Scan for the cell matching the given text and deliver its (X, Y) coordinate at center. 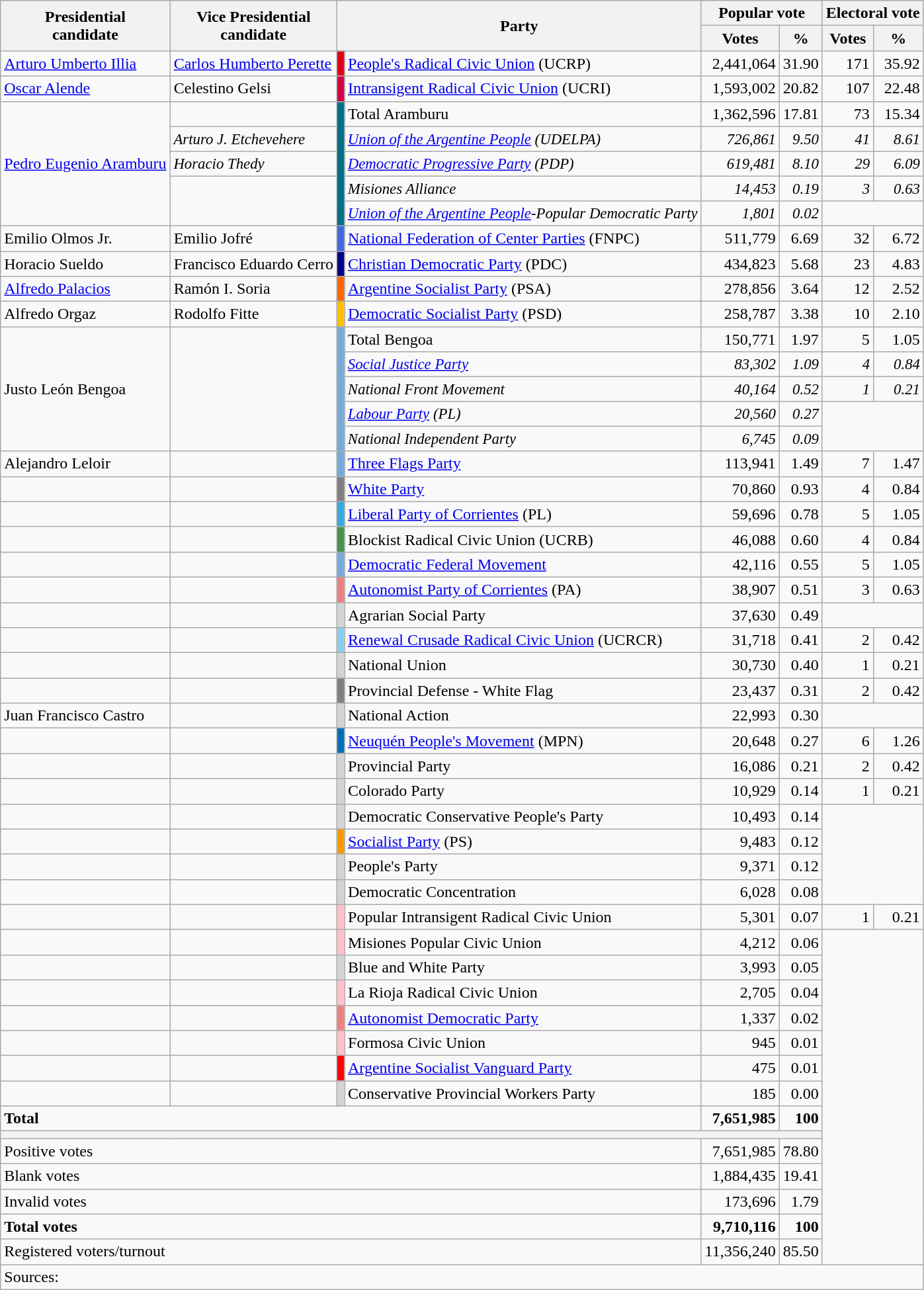
Presidentialcandidate (85, 26)
4.83 (898, 264)
17.81 (800, 114)
Socialist Party (PS) (523, 841)
31.90 (800, 64)
9,371 (740, 867)
16,086 (740, 766)
Labour Party (PL) (523, 414)
619,481 (740, 164)
Autonomist Party of Corrientes (PA) (523, 589)
38,907 (740, 589)
1,362,596 (740, 114)
Total Aramburu (523, 114)
National Front Movement (523, 389)
1.49 (800, 464)
Juan Francisco Castro (85, 716)
La Rioja Radical Civic Union (523, 992)
Registered voters/turnout (351, 1252)
70,860 (740, 489)
0.51 (800, 589)
1.26 (898, 741)
Democratic Socialist Party (PSD) (523, 314)
15.34 (898, 114)
Democratic Progressive Party (PDP) (523, 164)
31,718 (740, 640)
10 (848, 314)
6.09 (898, 164)
9,710,116 (740, 1226)
41 (848, 139)
29 (848, 164)
Liberal Party of Corrientes (PL) (523, 514)
0.55 (800, 564)
Carlos Humberto Perette (253, 64)
2,705 (740, 992)
National Independent Party (523, 439)
173,696 (740, 1201)
0.09 (800, 439)
Christian Democratic Party (PDC) (523, 264)
Emilio Olmos Jr. (85, 238)
Blockist Radical Civic Union (UCRB) (523, 539)
0.00 (800, 1094)
78.80 (800, 1151)
73 (848, 114)
6 (848, 741)
475 (740, 1068)
Misiones Alliance (523, 189)
726,861 (740, 139)
Ramón I. Soria (253, 289)
42,116 (740, 564)
1.97 (800, 339)
1.79 (800, 1201)
0.30 (800, 716)
37,630 (740, 615)
0.04 (800, 992)
1,801 (740, 214)
1.47 (898, 464)
People's Radical Civic Union (UCRP) (523, 64)
Autonomist Democratic Party (523, 1018)
0.52 (800, 389)
National Federation of Center Parties (FNPC) (523, 238)
0.06 (800, 942)
945 (740, 1043)
30,730 (740, 666)
9,483 (740, 841)
6,028 (740, 892)
171 (848, 64)
20.82 (800, 89)
Positive votes (351, 1151)
0.07 (800, 917)
5.68 (800, 264)
Total (351, 1119)
Misiones Popular Civic Union (523, 942)
10,493 (740, 816)
511,779 (740, 238)
Provincial Party (523, 766)
85.50 (800, 1252)
Francisco Eduardo Cerro (253, 264)
8.10 (800, 164)
Democratic Concentration (523, 892)
0.41 (800, 640)
People's Party (523, 867)
0.08 (800, 892)
Intransigent Radical Civic Union (UCRI) (523, 89)
46,088 (740, 539)
Union of the Argentine People (UDELPA) (523, 139)
Renewal Crusade Radical Civic Union (UCRCR) (523, 640)
258,787 (740, 314)
2.52 (898, 289)
Sources: (462, 1277)
20,560 (740, 414)
0.40 (800, 666)
White Party (523, 489)
22.48 (898, 89)
40,164 (740, 389)
Horacio Thedy (253, 164)
Alfredo Orgaz (85, 314)
6,745 (740, 439)
23,437 (740, 691)
3.38 (800, 314)
Total Bengoa (523, 339)
434,823 (740, 264)
20,648 (740, 741)
Arturo J. Etchevehere (253, 139)
Colorado Party (523, 791)
19.41 (800, 1176)
Arturo Umberto Illia (85, 64)
4,212 (740, 942)
Justo León Bengoa (85, 389)
Formosa Civic Union (523, 1043)
0.19 (800, 189)
278,856 (740, 289)
0.60 (800, 539)
12 (848, 289)
9.50 (800, 139)
32 (848, 238)
Popular vote (762, 13)
Conservative Provincial Workers Party (523, 1094)
Horacio Sueldo (85, 264)
National Union (523, 666)
0.05 (800, 967)
Celestino Gelsi (253, 89)
1,884,435 (740, 1176)
23 (848, 264)
Oscar Alende (85, 89)
Vice Presidentialcandidate (253, 26)
Blue and White Party (523, 967)
185 (740, 1094)
Emilio Jofré (253, 238)
Argentine Socialist Vanguard Party (523, 1068)
1.09 (800, 365)
Rodolfo Fitte (253, 314)
11,356,240 (740, 1252)
Social Justice Party (523, 365)
6.72 (898, 238)
0.78 (800, 514)
Alejandro Leloir (85, 464)
35.92 (898, 64)
Total votes (351, 1226)
0.93 (800, 489)
Neuquén People's Movement (MPN) (523, 741)
8.61 (898, 139)
59,696 (740, 514)
National Action (523, 716)
3.64 (800, 289)
Pedro Eugenio Aramburu (85, 163)
5,301 (740, 917)
7 (848, 464)
Agrarian Social Party (523, 615)
Provincial Defense - White Flag (523, 691)
0.31 (800, 691)
2.10 (898, 314)
Electoral vote (873, 13)
Democratic Conservative People's Party (523, 816)
2,441,064 (740, 64)
22,993 (740, 716)
0.49 (800, 615)
Union of the Argentine People-Popular Democratic Party (523, 214)
Invalid votes (351, 1201)
Democratic Federal Movement (523, 564)
83,302 (740, 365)
Popular Intransigent Radical Civic Union (523, 917)
Party (519, 26)
Alfredo Palacios (85, 289)
Three Flags Party (523, 464)
Blank votes (351, 1176)
10,929 (740, 791)
1,337 (740, 1018)
14,453 (740, 189)
1,593,002 (740, 89)
150,771 (740, 339)
113,941 (740, 464)
Argentine Socialist Party (PSA) (523, 289)
3,993 (740, 967)
6.69 (800, 238)
107 (848, 89)
